Extract the [X, Y] coordinate from the center of the cell holding the provided text.  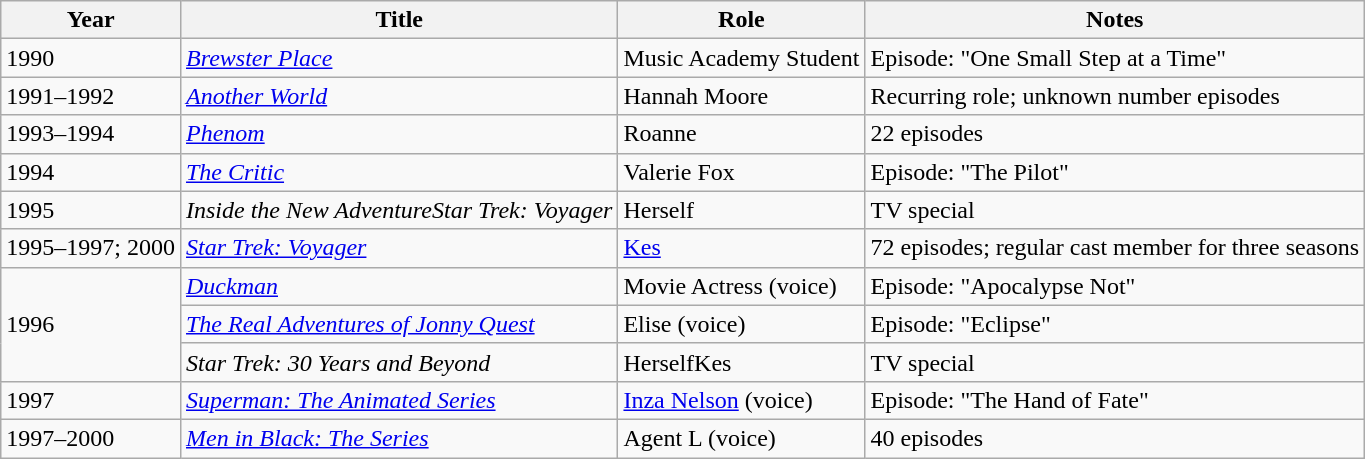
Another World [398, 96]
72 episodes; regular cast member for three seasons [1115, 248]
Recurring role; unknown number episodes [1115, 96]
Episode: "The Hand of Fate" [1115, 400]
Star Trek: 30 Years and Beyond [398, 362]
The Critic [398, 172]
Episode: "One Small Step at a Time" [1115, 58]
HerselfKes [742, 362]
1995 [91, 210]
Episode: "Apocalypse Not" [1115, 286]
40 episodes [1115, 438]
Herself [742, 210]
Roanne [742, 134]
Valerie Fox [742, 172]
Men in Black: The Series [398, 438]
1991–1992 [91, 96]
Inside the New AdventureStar Trek: Voyager [398, 210]
22 episodes [1115, 134]
The Real Adventures of Jonny Quest [398, 324]
Year [91, 20]
1994 [91, 172]
Episode: "The Pilot" [1115, 172]
Notes [1115, 20]
Superman: The Animated Series [398, 400]
Phenom [398, 134]
1990 [91, 58]
Music Academy Student [742, 58]
Movie Actress (voice) [742, 286]
Episode: "Eclipse" [1115, 324]
Title [398, 20]
Role [742, 20]
Star Trek: Voyager [398, 248]
1997–2000 [91, 438]
Duckman [398, 286]
1995–1997; 2000 [91, 248]
Agent L (voice) [742, 438]
Brewster Place [398, 58]
Hannah Moore [742, 96]
1993–1994 [91, 134]
Elise (voice) [742, 324]
Kes [742, 248]
1996 [91, 324]
1997 [91, 400]
Inza Nelson (voice) [742, 400]
